Determine the (x, y) coordinate at the center of the cell enclosing the given text.  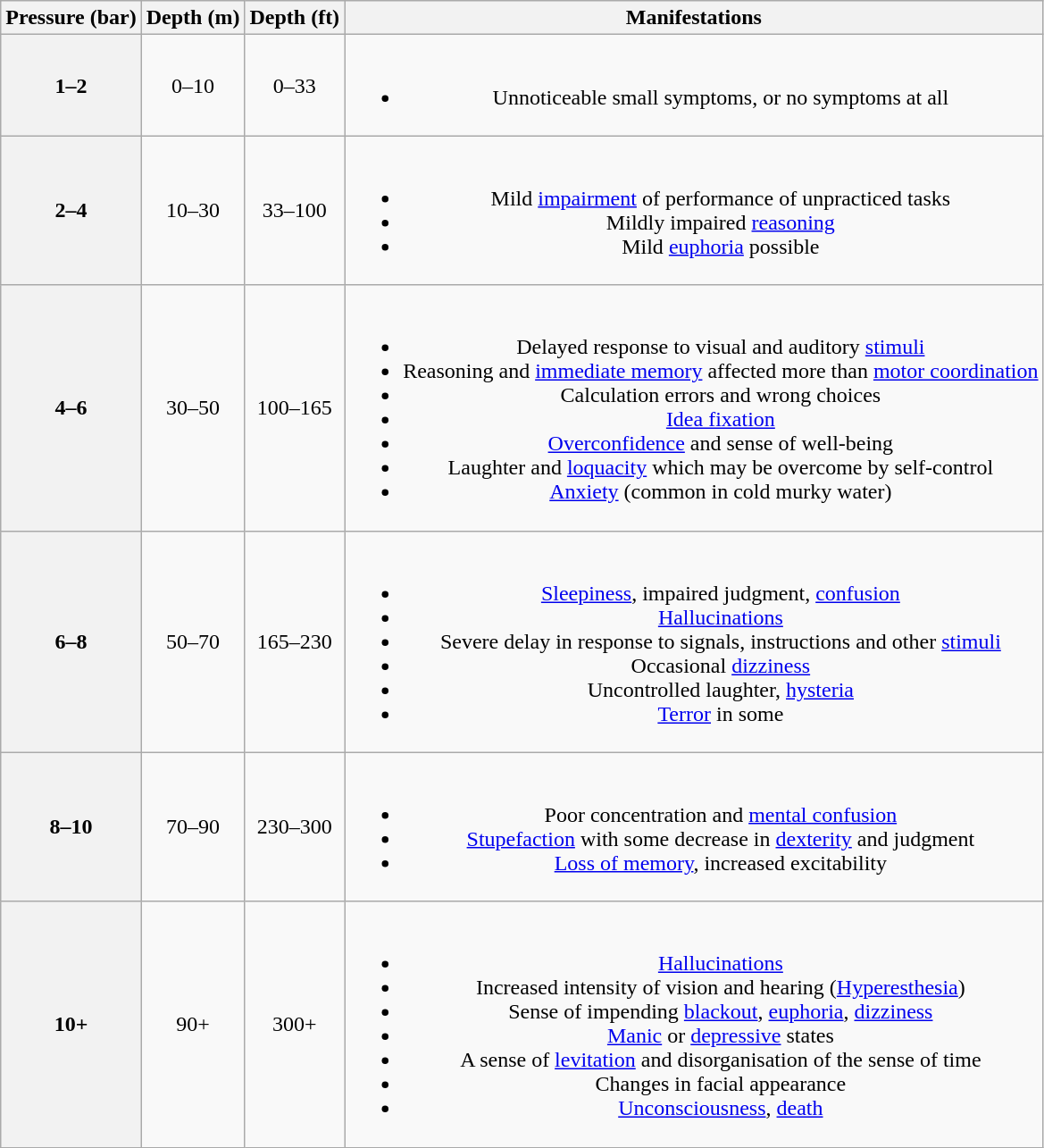
8–10 (71, 827)
Depth (ft) (295, 18)
100–165 (295, 407)
10–30 (193, 211)
Pressure (bar) (71, 18)
6–8 (71, 641)
165–230 (295, 641)
33–100 (295, 211)
50–70 (193, 641)
Unnoticeable small symptoms, or no symptoms at all (694, 86)
90+ (193, 1024)
Mild impairment of performance of unpracticed tasksMildly impaired reasoningMild euphoria possible (694, 211)
30–50 (193, 407)
0–33 (295, 86)
Poor concentration and mental confusionStupefaction with some decrease in dexterity and judgmentLoss of memory, increased excitability (694, 827)
2–4 (71, 211)
1–2 (71, 86)
70–90 (193, 827)
300+ (295, 1024)
Depth (m) (193, 18)
10+ (71, 1024)
0–10 (193, 86)
4–6 (71, 407)
Manifestations (694, 18)
230–300 (295, 827)
